Determine the (x, y) coordinate at the center of the cell enclosing the given text.  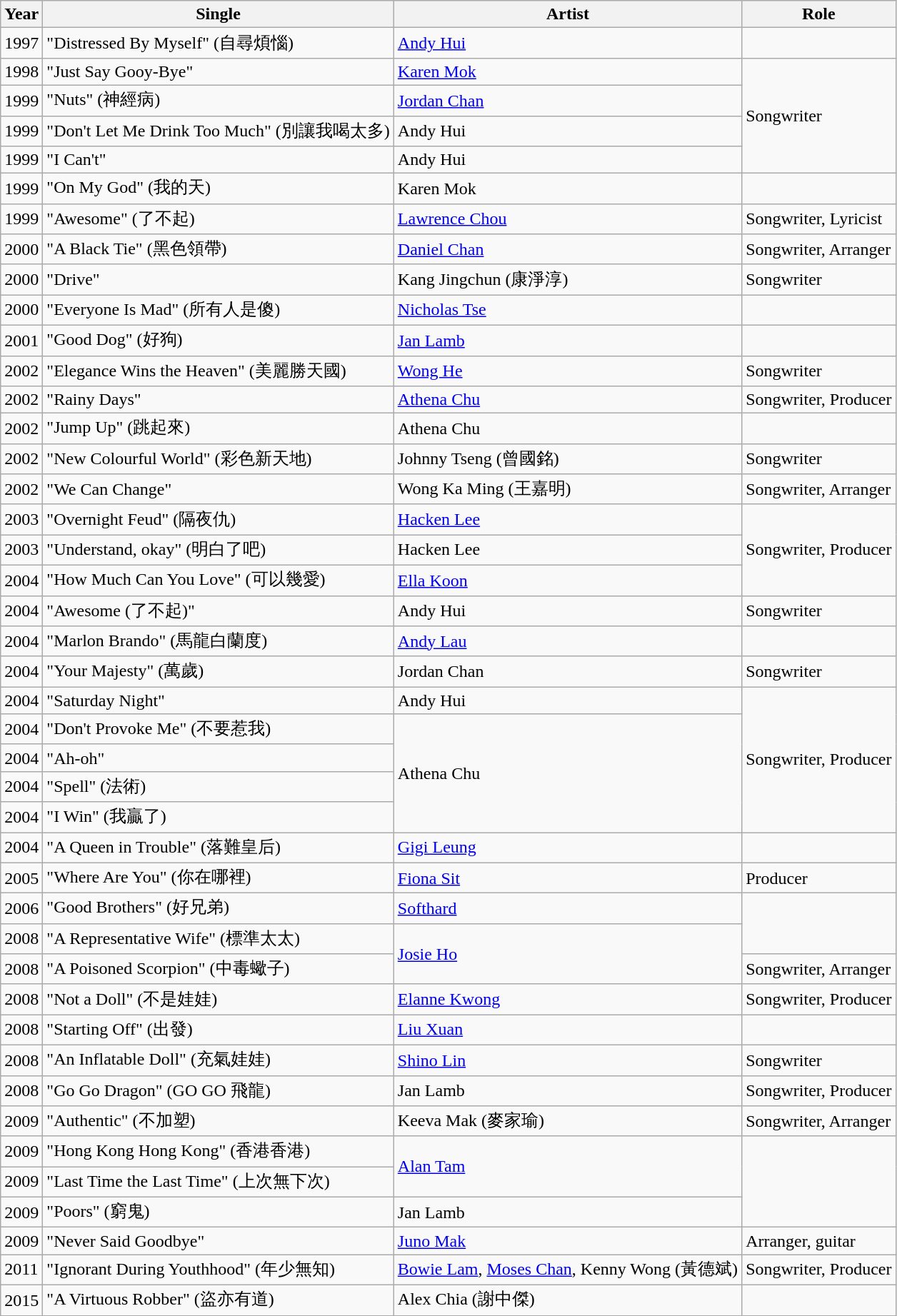
"A Poisoned Scorpion" (中毒蠍子) (219, 970)
Juno Mak (567, 1241)
"Nuts" (神經病) (219, 100)
"I Win" (我贏了) (219, 817)
"Good Brothers" (好兄弟) (219, 908)
Kang Jingchun (康淨淳) (567, 280)
"Distressed By Myself" (自尋煩惱) (219, 43)
"Hong Kong Hong Kong" (香港香港) (219, 1151)
Daniel Chan (567, 250)
"Don't Provoke Me" (不要惹我) (219, 730)
"Drive" (219, 280)
"We Can Change" (219, 490)
Shino Lin (567, 1060)
"Awesome (了不起)" (219, 611)
Johnny Tseng (曾國銘) (567, 458)
2001 (21, 340)
"Don't Let Me Drink Too Much" (別讓我喝太多) (219, 131)
Wong Ka Ming (王嘉明) (567, 490)
"Overnight Feud" (隔夜仇) (219, 520)
Andy Lau (567, 641)
"A Virtuous Robber" (盜亦有道) (219, 1300)
Role (818, 14)
2011 (21, 1270)
"Everyone Is Mad" (所有人是傻) (219, 310)
1998 (21, 71)
"Awesome" (了不起) (219, 219)
"A Representative Wife" (標準太太) (219, 938)
"New Colourful World" (彩色新天地) (219, 458)
Songwriter, Lyricist (818, 219)
Producer (818, 878)
"Just Say Gooy-Bye" (219, 71)
"A Queen in Trouble" (落難皇后) (219, 848)
"Elegance Wins the Heaven" (美麗勝天國) (219, 371)
"Your Majesty" (萬歲) (219, 671)
Keeva Mak (麥家瑜) (567, 1121)
Lawrence Chou (567, 219)
Ella Koon (567, 580)
"Marlon Brando" (馬龍白蘭度) (219, 641)
Nicholas Tse (567, 310)
Single (219, 14)
"Authentic" (不加塑) (219, 1121)
Wong He (567, 371)
"Starting Off" (出發) (219, 1030)
"An Inflatable Doll" (充氣娃娃) (219, 1060)
"I Can't" (219, 160)
1997 (21, 43)
Year (21, 14)
Fiona Sit (567, 878)
Artist (567, 14)
"Jump Up" (跳起來) (219, 428)
"Ah-oh" (219, 758)
"On My God" (我的天) (219, 189)
"Good Dog" (好狗) (219, 340)
Josie Ho (567, 954)
"Go Go Dragon" (GO GO 飛龍) (219, 1091)
2006 (21, 908)
2005 (21, 878)
"Last Time the Last Time" (上次無下次) (219, 1182)
"A Black Tie" (黑色領帶) (219, 250)
Arranger, guitar (818, 1241)
Alex Chia (謝中傑) (567, 1300)
"Ignorant During Youthhood" (年少無知) (219, 1270)
"Rainy Days" (219, 400)
"How Much Can You Love" (可以幾愛) (219, 580)
"Not a Doll" (不是娃娃) (219, 1000)
Liu Xuan (567, 1030)
Bowie Lam, Moses Chan, Kenny Wong (黃德斌) (567, 1270)
Gigi Leung (567, 848)
Elanne Kwong (567, 1000)
"Understand, okay" (明白了吧) (219, 550)
2015 (21, 1300)
Softhard (567, 908)
"Spell" (法術) (219, 787)
Alan Tam (567, 1167)
"Never Said Goodbye" (219, 1241)
"Where Are You" (你在哪裡) (219, 878)
"Saturday Night" (219, 700)
"Poors" (窮鬼) (219, 1212)
